Detect which cell encompasses the target text, then output its (x, y) center coordinate. 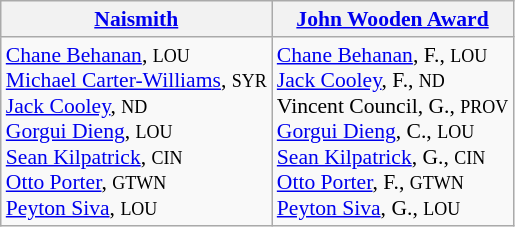
John Wooden Award (393, 19)
Naismith (136, 19)
Chane Behanan, LOUMichael Carter-Williams, SYRJack Cooley, NDGorgui Dieng, LOUSean Kilpatrick, CINOtto Porter, GTWNPeyton Siva, LOU (136, 132)
